Pinpoint the cell where the given text exists, returning its (x, y) midpoint coordinate. 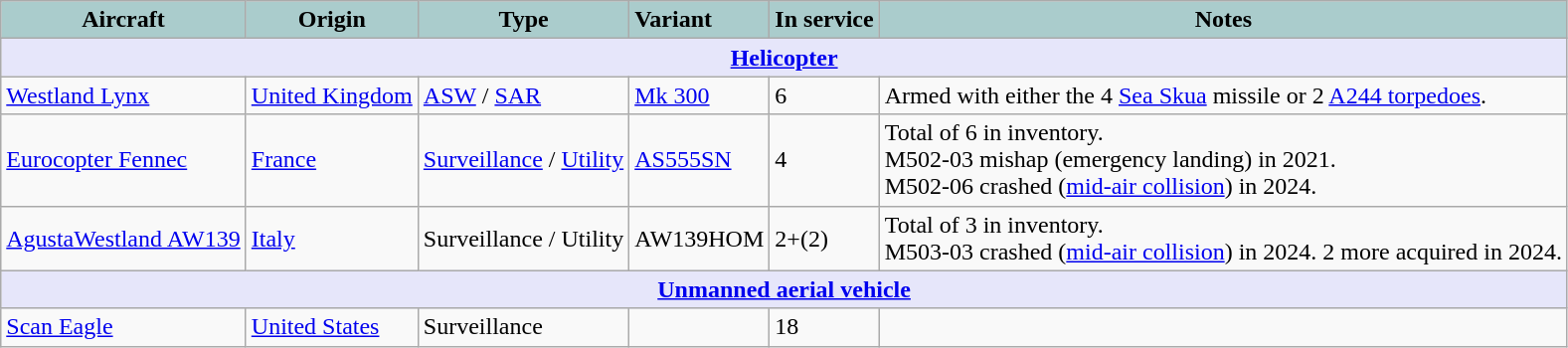
Total of 6 in inventory.M502-03 mishap (emergency landing) in 2021.M502-06 crashed (mid-air collision) in 2024. (1223, 160)
Armed with either the 4 Sea Skua missile or 2 A244 torpedoes. (1223, 95)
Surveillance (523, 327)
United Kingdom (332, 95)
Type (523, 20)
Mk 300 (700, 95)
Helicopter (784, 58)
United States (332, 327)
Westland Lynx (123, 95)
2+(2) (824, 239)
Scan Eagle (123, 327)
Origin (332, 20)
Eurocopter Fennec (123, 160)
In service (824, 20)
ASW / SAR (523, 95)
Notes (1223, 20)
France (332, 160)
18 (824, 327)
Unmanned aerial vehicle (784, 289)
4 (824, 160)
Total of 3 in inventory.M503-03 crashed (mid-air collision) in 2024. 2 more acquired in 2024. (1223, 239)
Italy (332, 239)
AW139HOM (700, 239)
Aircraft (123, 20)
AS555SN (700, 160)
6 (824, 95)
AgustaWestland AW139 (123, 239)
Variant (700, 20)
